Capture the cell that displays the provided text and extract its [x, y] central coordinate. 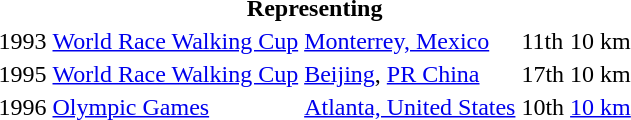
11th [543, 41]
17th [543, 74]
Beijing, PR China [410, 74]
Monterrey, Mexico [410, 41]
